Provide the [x, y] coordinate of the cell's center where the given text is located.  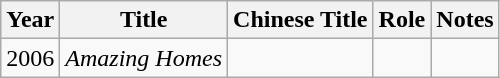
2006 [30, 58]
Chinese Title [301, 20]
Title [144, 20]
Amazing Homes [144, 58]
Year [30, 20]
Notes [465, 20]
Role [402, 20]
